Pinpoint the cell where the given text exists, returning its [x, y] midpoint coordinate. 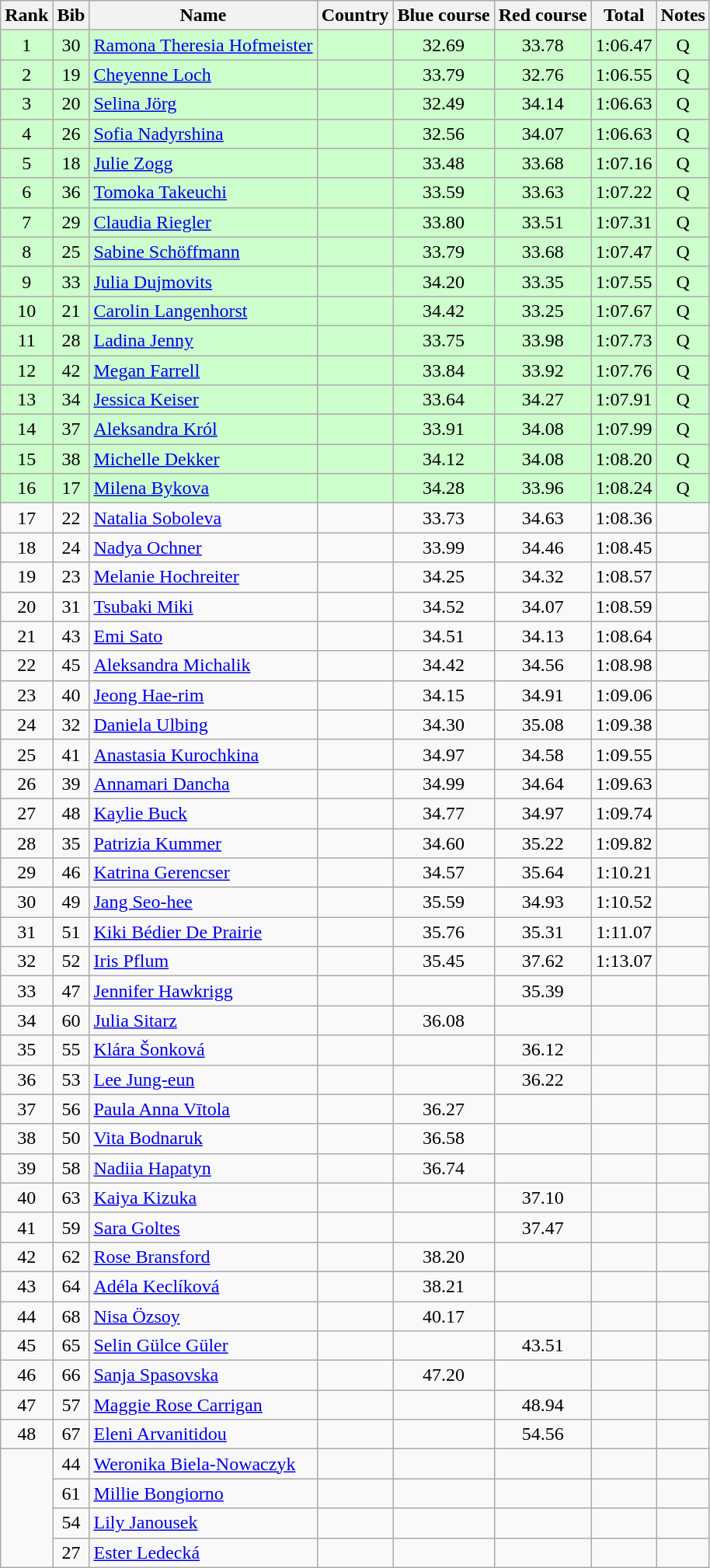
Iris Pflum [204, 961]
32.69 [444, 45]
1:08.45 [624, 548]
34.91 [542, 695]
33.75 [444, 340]
34.20 [444, 281]
43.51 [542, 1346]
Sara Goltes [204, 1227]
33.99 [444, 548]
1:06.47 [624, 45]
1:07.47 [624, 252]
49 [71, 902]
53 [71, 1080]
36.22 [542, 1080]
Annamari Dancha [204, 784]
59 [71, 1227]
34.46 [542, 548]
1:07.91 [624, 400]
35.39 [542, 991]
51 [71, 932]
1:09.38 [624, 725]
58 [71, 1168]
Milena Bykova [204, 488]
13 [26, 400]
5 [26, 163]
34.63 [542, 518]
Blue course [444, 16]
32.49 [444, 104]
33.91 [444, 429]
Nadiia Hapatyn [204, 1168]
34.57 [444, 873]
55 [71, 1050]
1:09.06 [624, 695]
16 [26, 488]
Julia Dujmovits [204, 281]
36.08 [444, 1020]
1:09.55 [624, 754]
54.56 [542, 1434]
48.94 [542, 1405]
Jeong Hae-rim [204, 695]
61 [71, 1493]
Total [624, 16]
35.64 [542, 873]
Megan Farrell [204, 370]
Bib [71, 16]
34.93 [542, 902]
1 [26, 45]
Red course [542, 16]
36.74 [444, 1168]
35.22 [542, 843]
Jennifer Hawkrigg [204, 991]
33.96 [542, 488]
1:09.63 [624, 784]
64 [71, 1286]
34.51 [444, 636]
12 [26, 370]
Tomoka Takeuchi [204, 193]
38.20 [444, 1257]
37.47 [542, 1227]
Julia Sitarz [204, 1020]
1:08.59 [624, 607]
57 [71, 1405]
Kaylie Buck [204, 813]
Kaiya Kizuka [204, 1198]
34.52 [444, 607]
62 [71, 1257]
Sofia Nadyrshina [204, 134]
60 [71, 1020]
33.73 [444, 518]
Sanja Spasovska [204, 1375]
Carolin Langenhorst [204, 311]
34.12 [444, 459]
3 [26, 104]
34.15 [444, 695]
34.64 [542, 784]
33.63 [542, 193]
15 [26, 459]
1:07.67 [624, 311]
Weronika Biela-Nowaczyk [204, 1464]
33.92 [542, 370]
1:08.20 [624, 459]
1:09.74 [624, 813]
34.60 [444, 843]
37.62 [542, 961]
56 [71, 1109]
Ramona Theresia Hofmeister [204, 45]
1:07.55 [624, 281]
Aleksandra Król [204, 429]
35.45 [444, 961]
34.30 [444, 725]
63 [71, 1198]
Jang Seo-hee [204, 902]
11 [26, 340]
54 [71, 1523]
35.76 [444, 932]
50 [71, 1139]
34.13 [542, 636]
33.25 [542, 311]
Daniela Ulbing [204, 725]
Eleni Arvanitidou [204, 1434]
1:08.98 [624, 666]
1:07.31 [624, 222]
10 [26, 311]
33.59 [444, 193]
7 [26, 222]
1:07.16 [624, 163]
35.59 [444, 902]
34.32 [542, 577]
34.14 [542, 104]
Natalia Soboleva [204, 518]
4 [26, 134]
67 [71, 1434]
1:07.76 [624, 370]
36.58 [444, 1139]
Cheyenne Loch [204, 75]
47.20 [444, 1375]
34.58 [542, 754]
33.35 [542, 281]
Nisa Özsoy [204, 1316]
8 [26, 252]
52 [71, 961]
Katrina Gerencser [204, 873]
36.27 [444, 1109]
Patrizia Kummer [204, 843]
Lily Janousek [204, 1523]
Name [204, 16]
1:10.21 [624, 873]
34.77 [444, 813]
1:08.24 [624, 488]
34.99 [444, 784]
9 [26, 281]
1:09.82 [624, 843]
Anastasia Kurochkina [204, 754]
66 [71, 1375]
Selin Gülce Güler [204, 1346]
34.25 [444, 577]
Emi Sato [204, 636]
34.28 [444, 488]
Lee Jung-eun [204, 1080]
Selina Jörg [204, 104]
Vita Bodnaruk [204, 1139]
36.12 [542, 1050]
Nadya Ochner [204, 548]
34.27 [542, 400]
33.98 [542, 340]
Sabine Schöffmann [204, 252]
6 [26, 193]
1:08.36 [624, 518]
Maggie Rose Carrigan [204, 1405]
1:06.55 [624, 75]
33.48 [444, 163]
1:08.64 [624, 636]
33.80 [444, 222]
Michelle Dekker [204, 459]
37.10 [542, 1198]
Claudia Riegler [204, 222]
65 [71, 1346]
Ester Ledecká [204, 1552]
Paula Anna Vītola [204, 1109]
1:07.73 [624, 340]
Millie Bongiorno [204, 1493]
33.78 [542, 45]
33.84 [444, 370]
Adéla Keclíková [204, 1286]
Notes [683, 16]
Jessica Keiser [204, 400]
68 [71, 1316]
34.56 [542, 666]
14 [26, 429]
Tsubaki Miki [204, 607]
2 [26, 75]
Kiki Bédier De Prairie [204, 932]
1:08.57 [624, 577]
Ladina Jenny [204, 340]
Melanie Hochreiter [204, 577]
38.21 [444, 1286]
1:13.07 [624, 961]
Rank [26, 16]
40.17 [444, 1316]
Julie Zogg [204, 163]
Country [355, 16]
1:07.22 [624, 193]
35.08 [542, 725]
1:11.07 [624, 932]
35.31 [542, 932]
Aleksandra Michalik [204, 666]
Klára Šonková [204, 1050]
Rose Bransford [204, 1257]
33.64 [444, 400]
1:07.99 [624, 429]
32.56 [444, 134]
1:10.52 [624, 902]
33.51 [542, 222]
32.76 [542, 75]
